Identify which cell holds the provided text, then report its [X, Y] central coordinate. 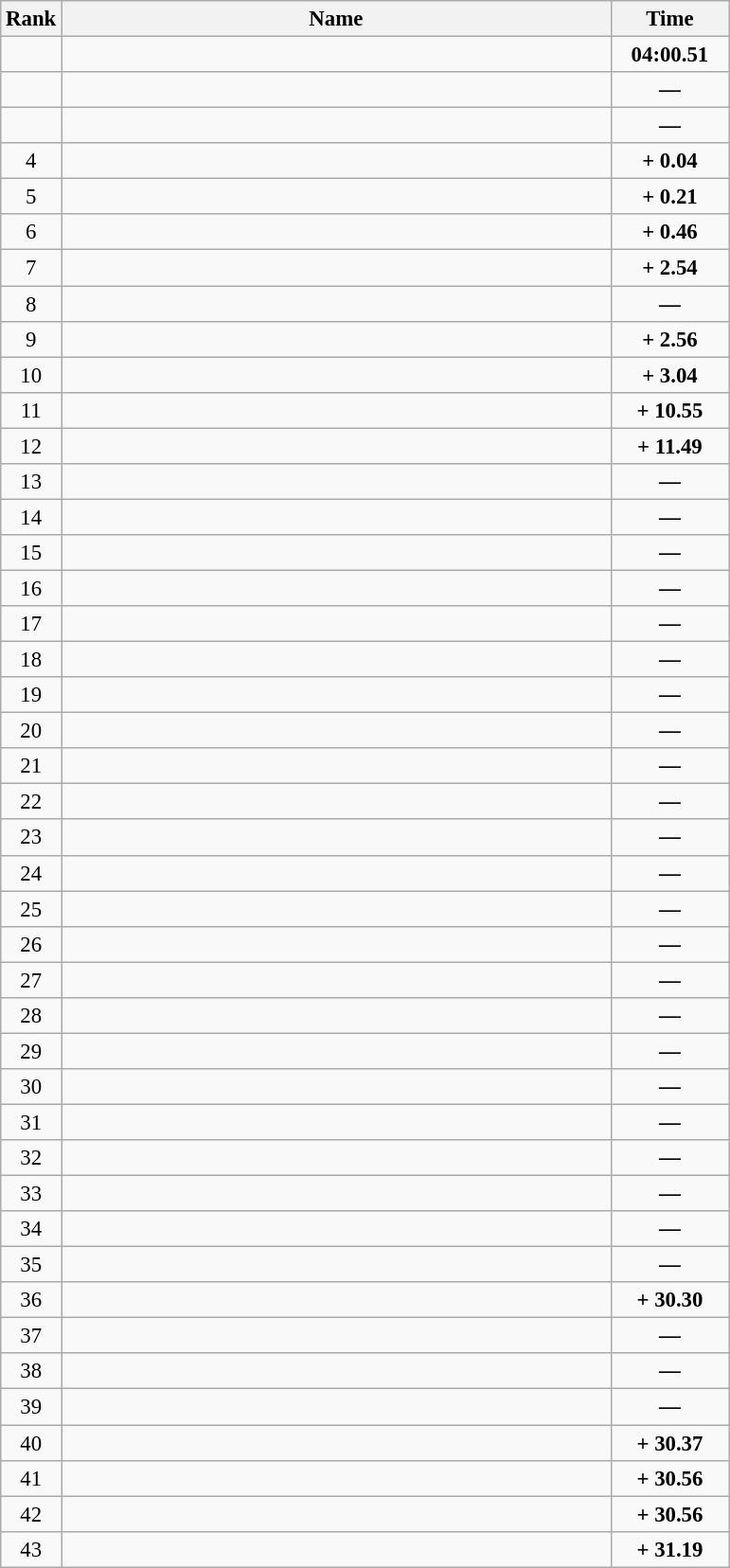
+ 30.30 [670, 1300]
37 [31, 1336]
Time [670, 19]
16 [31, 588]
9 [31, 339]
+ 2.56 [670, 339]
13 [31, 482]
Name [337, 19]
34 [31, 1229]
21 [31, 766]
19 [31, 695]
33 [31, 1194]
20 [31, 731]
+ 11.49 [670, 446]
12 [31, 446]
43 [31, 1549]
29 [31, 1051]
40 [31, 1443]
5 [31, 197]
+ 0.21 [670, 197]
35 [31, 1265]
6 [31, 232]
11 [31, 410]
22 [31, 802]
30 [31, 1087]
42 [31, 1514]
+ 30.37 [670, 1443]
+ 2.54 [670, 268]
7 [31, 268]
10 [31, 375]
+ 0.04 [670, 161]
24 [31, 873]
38 [31, 1372]
+ 3.04 [670, 375]
39 [31, 1407]
Rank [31, 19]
28 [31, 1016]
15 [31, 553]
+ 0.46 [670, 232]
32 [31, 1158]
18 [31, 660]
14 [31, 517]
31 [31, 1122]
23 [31, 838]
41 [31, 1478]
8 [31, 304]
25 [31, 909]
26 [31, 944]
36 [31, 1300]
04:00.51 [670, 55]
17 [31, 624]
+ 10.55 [670, 410]
4 [31, 161]
+ 31.19 [670, 1549]
27 [31, 980]
